Provide the (x, y) coordinate of the cell's center where the given text is located.  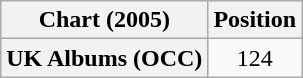
Position (255, 20)
124 (255, 58)
Chart (2005) (104, 20)
UK Albums (OCC) (104, 58)
